Determine the (x, y) coordinate at the center of the cell enclosing the given text.  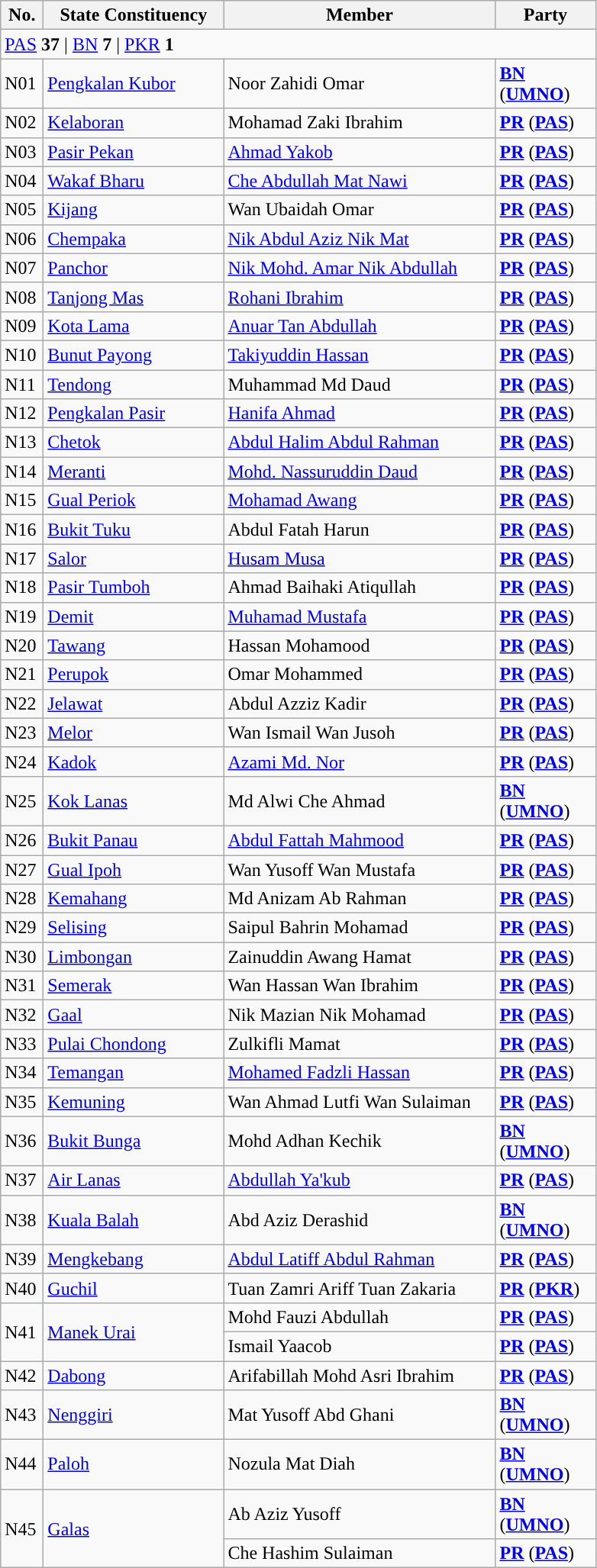
Perupok (134, 675)
Chempaka (134, 239)
Noor Zahidi Omar (360, 84)
Semerak (134, 986)
Dabong (134, 1376)
Md Anizam Ab Rahman (360, 899)
N11 (22, 384)
PAS 37 | BN 7 | PKR 1 (298, 44)
Gaal (134, 1015)
Pasir Tumboh (134, 588)
Selising (134, 928)
N14 (22, 472)
N31 (22, 986)
N10 (22, 355)
Wan Yusoff Wan Mustafa (360, 869)
Che Hashim Sulaiman (360, 1554)
Pasir Pekan (134, 152)
Abdullah Ya'kub (360, 1180)
Abdul Azziz Kadir (360, 704)
N45 (22, 1529)
Ahmad Baihaki Atiqullah (360, 588)
N15 (22, 501)
Mohamed Fadzli Hassan (360, 1073)
Wan Ahmad Lutfi Wan Sulaiman (360, 1102)
Saipul Bahrin Mohamad (360, 928)
N35 (22, 1102)
State Constituency (134, 15)
N20 (22, 646)
N37 (22, 1180)
Manek Urai (134, 1331)
N27 (22, 869)
Abd Aziz Derashid (360, 1219)
Kota Lama (134, 326)
Gual Ipoh (134, 869)
Demit (134, 617)
N29 (22, 928)
Galas (134, 1529)
Mohamad Awang (360, 501)
Mat Yusoff Abd Ghani (360, 1415)
No. (22, 15)
N28 (22, 899)
Nik Abdul Aziz Nik Mat (360, 239)
Bukit Panau (134, 840)
N43 (22, 1415)
N22 (22, 704)
Abdul Halim Abdul Rahman (360, 443)
N04 (22, 181)
Air Lanas (134, 1180)
Ab Aziz Yusoff (360, 1514)
Meranti (134, 472)
Paloh (134, 1465)
Mohamad Zaki Ibrahim (360, 123)
N30 (22, 957)
N41 (22, 1331)
N13 (22, 443)
Ahmad Yakob (360, 152)
N02 (22, 123)
N18 (22, 588)
Panchor (134, 268)
Rohani Ibrahim (360, 297)
Tendong (134, 384)
Abdul Latiff Abdul Rahman (360, 1259)
Nenggiri (134, 1415)
Jelawat (134, 704)
Wan Ubaidah Omar (360, 210)
Mohd Fauzi Abdullah (360, 1317)
Ismail Yaacob (360, 1346)
Abdul Fattah Mahmood (360, 840)
Omar Mohammed (360, 675)
Anuar Tan Abdullah (360, 326)
Zulkifli Mamat (360, 1044)
N38 (22, 1219)
Hassan Mohamood (360, 646)
Zainuddin Awang Hamat (360, 957)
Nozula Mat Diah (360, 1465)
Kemuning (134, 1102)
N40 (22, 1288)
N34 (22, 1073)
Kijang (134, 210)
N16 (22, 530)
Party (545, 15)
N09 (22, 326)
Tawang (134, 646)
N44 (22, 1465)
Member (360, 15)
Kadok (134, 761)
N39 (22, 1259)
Muhammad Md Daud (360, 384)
N33 (22, 1044)
Chetok (134, 443)
Nik Mazian Nik Mohamad (360, 1015)
Pulai Chondong (134, 1044)
Takiyuddin Hassan (360, 355)
Abdul Fatah Harun (360, 530)
N07 (22, 268)
Bukit Tuku (134, 530)
N12 (22, 414)
Melor (134, 732)
N03 (22, 152)
PR (PKR) (545, 1288)
Wan Ismail Wan Jusoh (360, 732)
Md Alwi Che Ahmad (360, 801)
Mengkebang (134, 1259)
N32 (22, 1015)
Mohd. Nassuruddin Daud (360, 472)
N26 (22, 840)
N25 (22, 801)
Che Abdullah Mat Nawi (360, 181)
N19 (22, 617)
Tanjong Mas (134, 297)
Kelaboran (134, 123)
Kok Lanas (134, 801)
Azami Md. Nor (360, 761)
Husam Musa (360, 559)
N06 (22, 239)
Temangan (134, 1073)
Limbongan (134, 957)
N05 (22, 210)
Mohd Adhan Kechik (360, 1141)
N24 (22, 761)
N36 (22, 1141)
Bunut Payong (134, 355)
Guchil (134, 1288)
Tuan Zamri Ariff Tuan Zakaria (360, 1288)
N17 (22, 559)
Kuala Balah (134, 1219)
Gual Periok (134, 501)
Wan Hassan Wan Ibrahim (360, 986)
N23 (22, 732)
Bukit Bunga (134, 1141)
N21 (22, 675)
N42 (22, 1376)
Muhamad Mustafa (360, 617)
N08 (22, 297)
Hanifa Ahmad (360, 414)
Nik Mohd. Amar Nik Abdullah (360, 268)
Wakaf Bharu (134, 181)
Pengkalan Kubor (134, 84)
N01 (22, 84)
Arifabillah Mohd Asri Ibrahim (360, 1376)
Pengkalan Pasir (134, 414)
Salor (134, 559)
Kemahang (134, 899)
